For the text-containing cell, return its midpoint in (x, y) coordinate format. 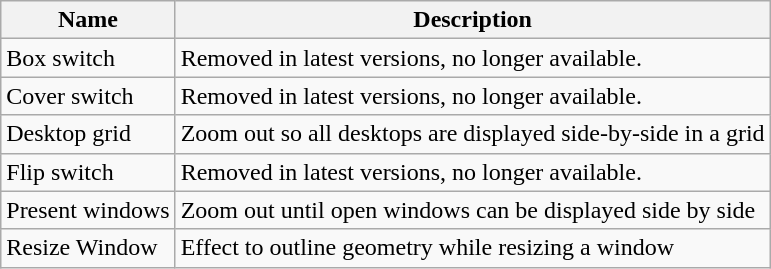
Description (472, 20)
Flip switch (88, 172)
Zoom out so all desktops are displayed side-by-side in a grid (472, 134)
Resize Window (88, 248)
Present windows (88, 210)
Effect to outline geometry while resizing a window (472, 248)
Box switch (88, 58)
Name (88, 20)
Zoom out until open windows can be displayed side by side (472, 210)
Cover switch (88, 96)
Desktop grid (88, 134)
